Detect which cell encompasses the target text, then output its (X, Y) center coordinate. 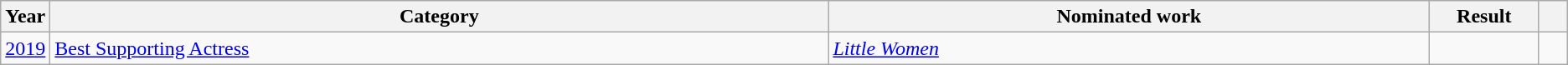
Best Supporting Actress (439, 48)
Year (25, 17)
Category (439, 17)
2019 (25, 48)
Nominated work (1129, 17)
Little Women (1129, 48)
Result (1484, 17)
